Search for the cell housing the specified text and yield its (X, Y) center coordinate. 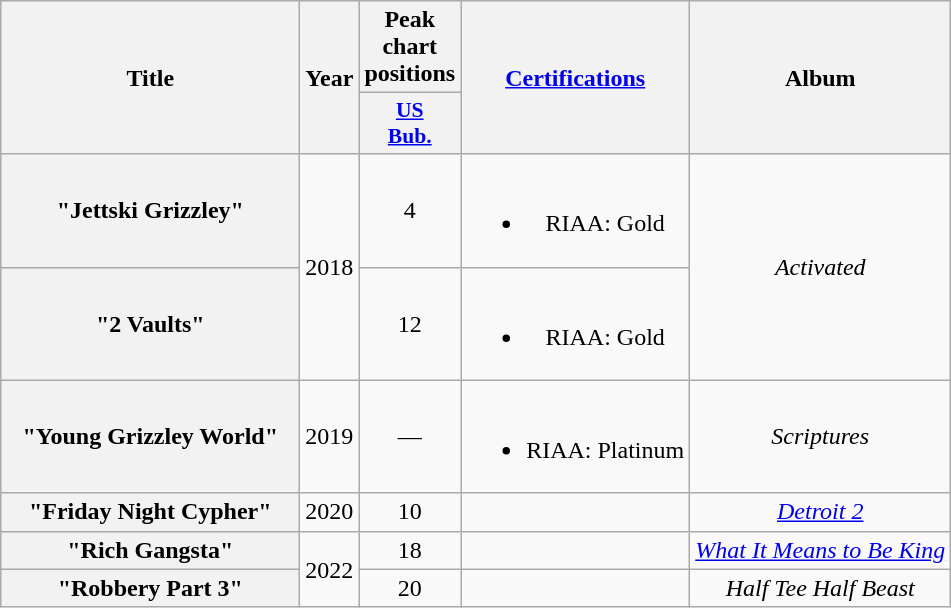
Title (150, 78)
"Jettski Grizzley" (150, 210)
RIAA: Platinum (576, 436)
Peak chart positions (410, 47)
"Young Grizzley World" (150, 436)
"Robbery Part 3" (150, 588)
18 (410, 550)
— (410, 436)
Detroit 2 (820, 512)
12 (410, 324)
4 (410, 210)
"Friday Night Cypher" (150, 512)
Half Tee Half Beast (820, 588)
"2 Vaults" (150, 324)
2020 (330, 512)
2022 (330, 569)
Activated (820, 267)
USBub. (410, 124)
Year (330, 78)
10 (410, 512)
What It Means to Be King (820, 550)
20 (410, 588)
Certifications (576, 78)
2019 (330, 436)
"Rich Gangsta" (150, 550)
2018 (330, 267)
Album (820, 78)
Scriptures (820, 436)
